Provide the [x, y] coordinate of the cell's center where the given text is located.  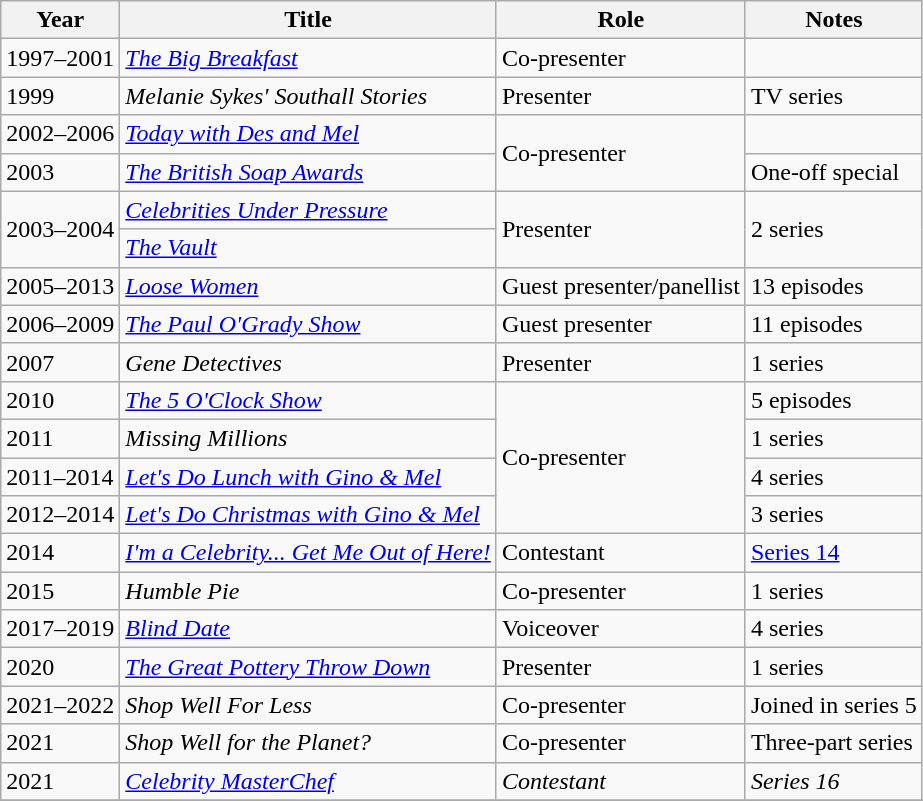
The 5 O'Clock Show [308, 400]
The Vault [308, 248]
Let's Do Lunch with Gino & Mel [308, 477]
Three-part series [834, 743]
Notes [834, 20]
Humble Pie [308, 591]
2011–2014 [60, 477]
The Paul O'Grady Show [308, 324]
2014 [60, 553]
Role [620, 20]
Guest presenter/panellist [620, 286]
Celebrities Under Pressure [308, 210]
Series 14 [834, 553]
Today with Des and Mel [308, 134]
Guest presenter [620, 324]
Voiceover [620, 629]
Let's Do Christmas with Gino & Mel [308, 515]
Title [308, 20]
Gene Detectives [308, 362]
2010 [60, 400]
2020 [60, 667]
2007 [60, 362]
Missing Millions [308, 438]
Year [60, 20]
Blind Date [308, 629]
Shop Well For Less [308, 705]
2021–2022 [60, 705]
TV series [834, 96]
Series 16 [834, 781]
2015 [60, 591]
One-off special [834, 172]
Shop Well for the Planet? [308, 743]
2003 [60, 172]
13 episodes [834, 286]
The Great Pottery Throw Down [308, 667]
The Big Breakfast [308, 58]
5 episodes [834, 400]
Celebrity MasterChef [308, 781]
2002–2006 [60, 134]
1999 [60, 96]
2003–2004 [60, 229]
2017–2019 [60, 629]
Joined in series 5 [834, 705]
Loose Women [308, 286]
1997–2001 [60, 58]
2005–2013 [60, 286]
Melanie Sykes' Southall Stories [308, 96]
3 series [834, 515]
2012–2014 [60, 515]
The British Soap Awards [308, 172]
2 series [834, 229]
2011 [60, 438]
I'm a Celebrity... Get Me Out of Here! [308, 553]
11 episodes [834, 324]
2006–2009 [60, 324]
